Capture the cell that displays the provided text and extract its [X, Y] central coordinate. 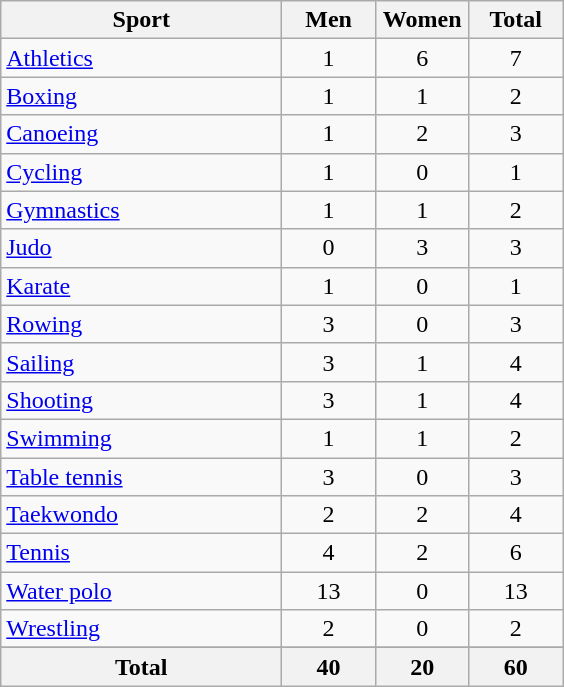
Athletics [142, 58]
Rowing [142, 324]
Sailing [142, 362]
Shooting [142, 400]
Boxing [142, 96]
Taekwondo [142, 515]
Judo [142, 248]
Sport [142, 20]
Cycling [142, 172]
Men [329, 20]
40 [329, 667]
Wrestling [142, 629]
Tennis [142, 553]
20 [422, 667]
Women [422, 20]
Table tennis [142, 477]
Swimming [142, 438]
Karate [142, 286]
Canoeing [142, 134]
7 [516, 58]
Gymnastics [142, 210]
60 [516, 667]
Water polo [142, 591]
